Identify which cell holds the provided text, then report its (x, y) central coordinate. 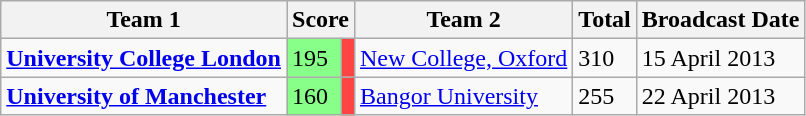
255 (605, 96)
310 (605, 58)
22 April 2013 (720, 96)
195 (314, 58)
Total (605, 20)
160 (314, 96)
15 April 2013 (720, 58)
Score (320, 20)
Team 1 (144, 20)
Bangor University (463, 96)
New College, Oxford (463, 58)
University College London (144, 58)
University of Manchester (144, 96)
Team 2 (463, 20)
Broadcast Date (720, 20)
